Output the (X, Y) coordinate of the center of the cell containing the given text.  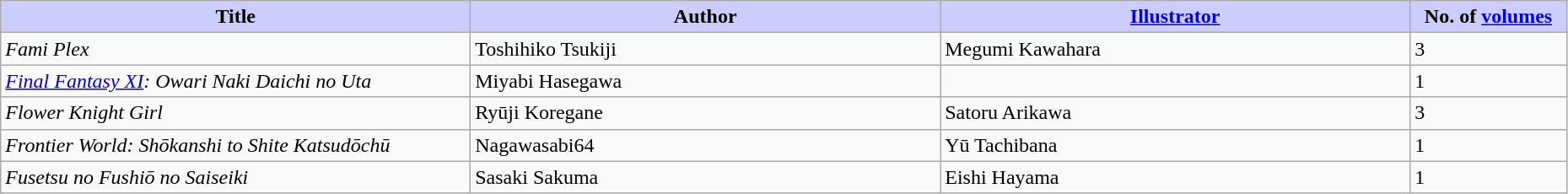
Ryūji Koregane (705, 113)
Yū Tachibana (1176, 145)
Megumi Kawahara (1176, 49)
Flower Knight Girl (236, 113)
Toshihiko Tsukiji (705, 49)
Frontier World: Shōkanshi to Shite Katsudōchū (236, 145)
Author (705, 17)
Fami Plex (236, 49)
Final Fantasy XI: Owari Naki Daichi no Uta (236, 81)
Sasaki Sakuma (705, 177)
Eishi Hayama (1176, 177)
Title (236, 17)
Satoru Arikawa (1176, 113)
No. of volumes (1489, 17)
Miyabi Hasegawa (705, 81)
Nagawasabi64 (705, 145)
Illustrator (1176, 17)
Fusetsu no Fushiō no Saiseiki (236, 177)
